Identify which cell holds the provided text, then report its (x, y) central coordinate. 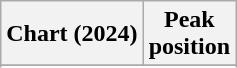
Peakposition (189, 34)
Chart (2024) (72, 34)
